Pinpoint the cell where the given text exists, returning its (X, Y) midpoint coordinate. 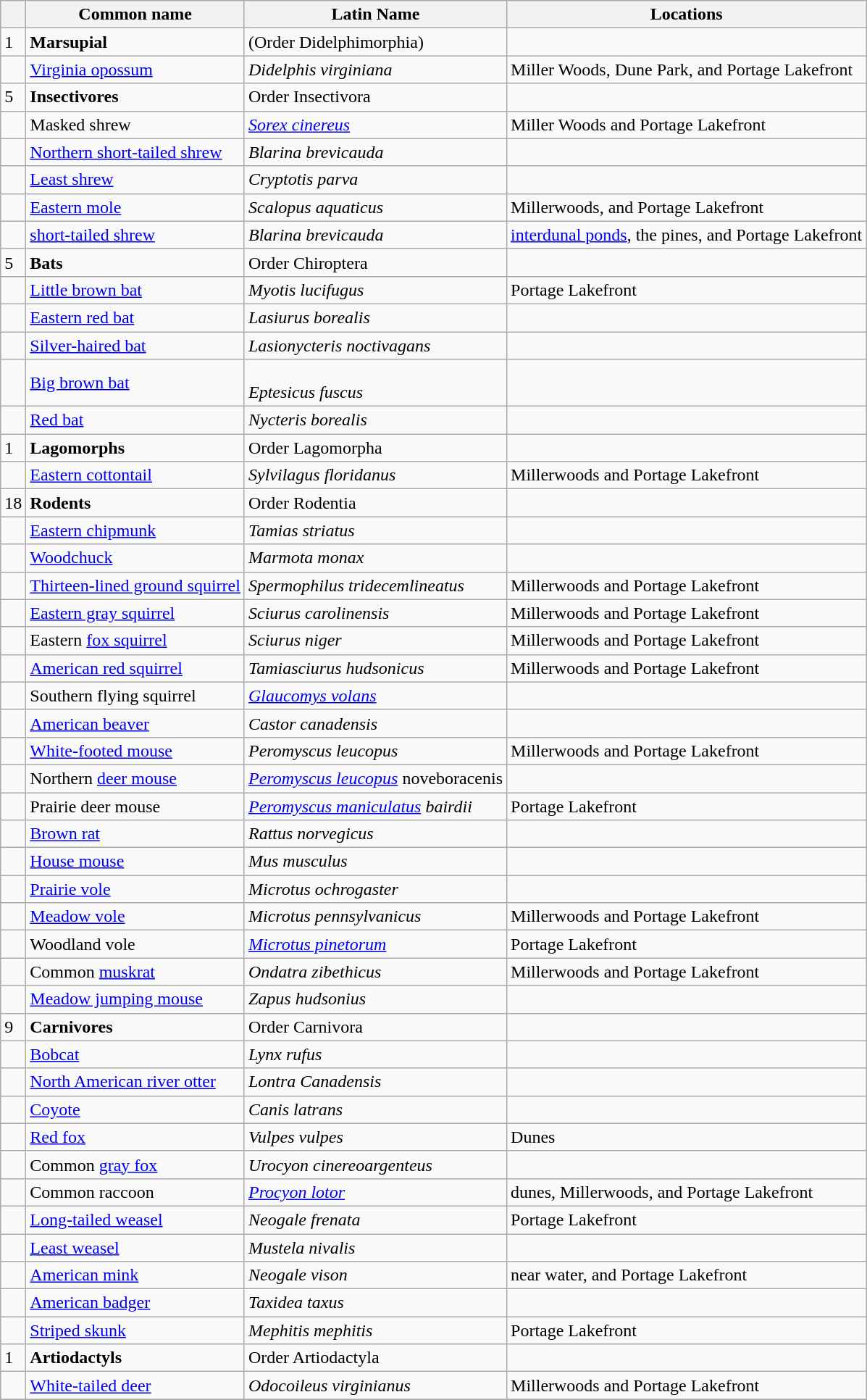
Little brown bat (135, 290)
Silver-haired bat (135, 346)
Insectivores (135, 97)
Eastern gray squirrel (135, 613)
Miller Woods and Portage Lakefront (687, 125)
Latin Name (375, 14)
Sylvilagus floridanus (375, 475)
Miller Woods, Dune Park, and Portage Lakefront (687, 70)
Big brown bat (135, 383)
Locations (687, 14)
American badger (135, 1303)
Sciurus niger (375, 641)
Microtus pennsylvanicus (375, 917)
Eastern red bat (135, 317)
Eastern fox squirrel (135, 641)
Zapus hudsonius (375, 999)
Artiodactyls (135, 1358)
Bobcat (135, 1054)
Common gray fox (135, 1164)
Procyon lotor (375, 1192)
Common name (135, 14)
Meadow jumping mouse (135, 999)
interdunal ponds, the pines, and Portage Lakefront (687, 235)
18 (13, 503)
American beaver (135, 723)
Northern deer mouse (135, 778)
Lynx rufus (375, 1054)
Common raccoon (135, 1192)
Dunes (687, 1137)
Eastern cottontail (135, 475)
Thirteen-lined ground squirrel (135, 586)
Order Insectivora (375, 97)
Southern flying squirrel (135, 696)
Didelphis virginiana (375, 70)
Long-tailed weasel (135, 1220)
Order Lagomorpha (375, 448)
9 (13, 1027)
Least weasel (135, 1247)
Castor canadensis (375, 723)
Striped skunk (135, 1330)
Scalopus aquaticus (375, 207)
Microtus ochrogaster (375, 889)
Lontra Canadensis (375, 1082)
Woodland vole (135, 944)
Peromyscus leucopus (375, 751)
Northern short-tailed shrew (135, 152)
Meadow vole (135, 917)
Ondatra zibethicus (375, 972)
Mus musculus (375, 862)
Neogale frenata (375, 1220)
short-tailed shrew (135, 235)
Woodchuck (135, 558)
Mephitis mephitis (375, 1330)
Peromyscus leucopus noveboracenis (375, 778)
White-tailed deer (135, 1386)
Spermophilus tridecemlineatus (375, 586)
Red fox (135, 1137)
Bats (135, 262)
Prairie deer mouse (135, 807)
American red squirrel (135, 668)
Urocyon cinereoargenteus (375, 1164)
Eptesicus fuscus (375, 383)
Neogale vison (375, 1275)
dunes, Millerwoods, and Portage Lakefront (687, 1192)
Tamiasciurus hudsonicus (375, 668)
Eastern chipmunk (135, 530)
Virginia opossum (135, 70)
Tamias striatus (375, 530)
Red bat (135, 420)
Sciurus carolinensis (375, 613)
Rodents (135, 503)
Peromyscus maniculatus bairdii (375, 807)
Common muskrat (135, 972)
Sorex cinereus (375, 125)
Order Carnivora (375, 1027)
North American river otter (135, 1082)
Carnivores (135, 1027)
Myotis lucifugus (375, 290)
Brown rat (135, 834)
Lasionycteris noctivagans (375, 346)
Nycteris borealis (375, 420)
Prairie vole (135, 889)
Taxidea taxus (375, 1303)
Order Artiodactyla (375, 1358)
Lasiurus borealis (375, 317)
Masked shrew (135, 125)
Millerwoods, and Portage Lakefront (687, 207)
Vulpes vulpes (375, 1137)
Order Chiroptera (375, 262)
Order Rodentia (375, 503)
Canis latrans (375, 1109)
White-footed mouse (135, 751)
near water, and Portage Lakefront (687, 1275)
Coyote (135, 1109)
Lagomorphs (135, 448)
Marmota monax (375, 558)
Cryptotis parva (375, 180)
American mink (135, 1275)
Marsupial (135, 42)
Glaucomys volans (375, 696)
Least shrew (135, 180)
Microtus pinetorum (375, 944)
Rattus norvegicus (375, 834)
(Order Didelphimorphia) (375, 42)
House mouse (135, 862)
Eastern mole (135, 207)
Mustela nivalis (375, 1247)
Odocoileus virginianus (375, 1386)
